Locate the cell with the specified text and output its (X, Y) center coordinate. 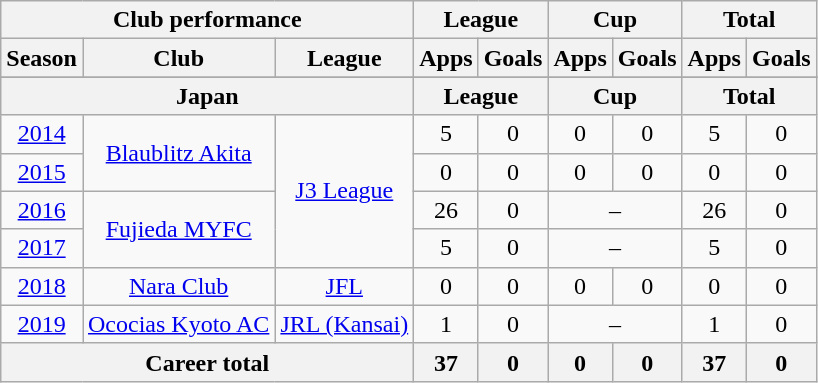
JRL (Kansai) (344, 324)
Ococias Kyoto AC (178, 324)
2017 (42, 248)
Fujieda MYFC (178, 229)
Career total (208, 362)
Club performance (208, 20)
Blaublitz Akita (178, 153)
Club (178, 58)
2019 (42, 324)
2016 (42, 210)
Season (42, 58)
2014 (42, 134)
Japan (208, 96)
JFL (344, 286)
Nara Club (178, 286)
2015 (42, 172)
J3 League (344, 191)
2018 (42, 286)
